Return (X, Y) of the center of cell containing provided text 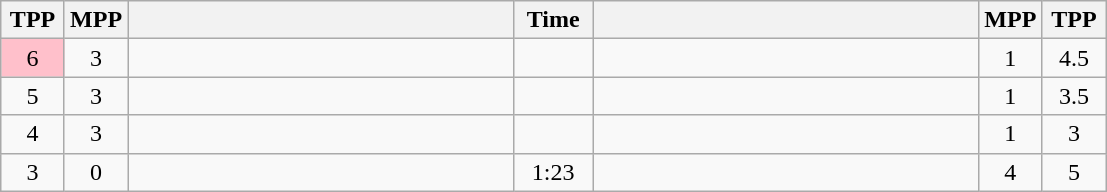
0 (96, 172)
Time (554, 20)
1:23 (554, 172)
6 (33, 58)
4.5 (1074, 58)
3.5 (1074, 96)
